Pinpoint the cell where the given text exists, returning its [X, Y] midpoint coordinate. 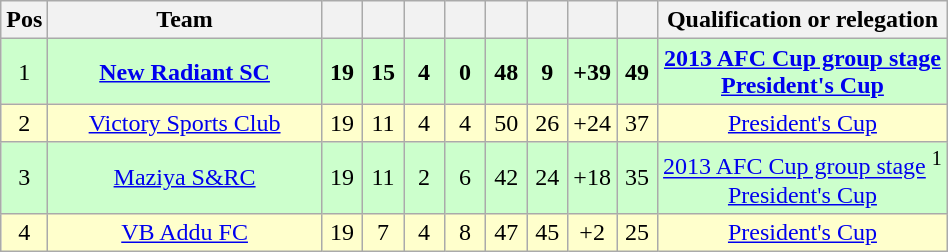
1 [24, 72]
Victory Sports Club [185, 123]
8 [466, 232]
Team [185, 20]
+39 [592, 72]
35 [636, 178]
49 [636, 72]
37 [636, 123]
Maziya S&RC [185, 178]
48 [506, 72]
45 [548, 232]
Qualification or relegation [803, 20]
0 [466, 72]
2013 AFC Cup group stagePresident's Cup [803, 72]
47 [506, 232]
25 [636, 232]
50 [506, 123]
+24 [592, 123]
2013 AFC Cup group stage 1President's Cup [803, 178]
+2 [592, 232]
24 [548, 178]
3 [24, 178]
6 [466, 178]
VB Addu FC [185, 232]
26 [548, 123]
Pos [24, 20]
+18 [592, 178]
42 [506, 178]
15 [382, 72]
7 [382, 232]
9 [548, 72]
New Radiant SC [185, 72]
